Search for the cell housing the specified text and yield its (X, Y) center coordinate. 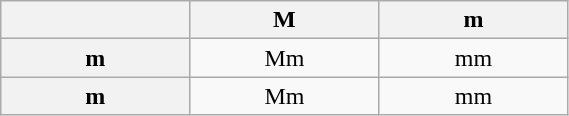
M (284, 20)
